Capture the cell that displays the provided text and extract its [x, y] central coordinate. 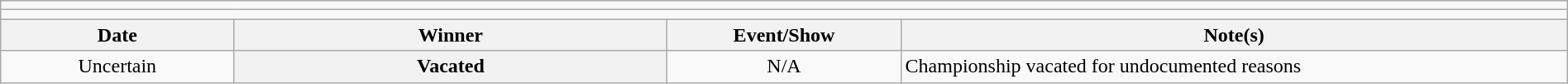
Date [117, 35]
Note(s) [1234, 35]
N/A [784, 67]
Uncertain [117, 67]
Winner [451, 35]
Championship vacated for undocumented reasons [1234, 67]
Event/Show [784, 35]
Vacated [451, 67]
